Return the (x, y) coordinate for the center point of the cell that contains the specified text.  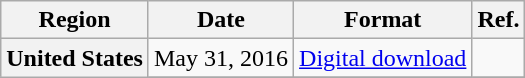
May 31, 2016 (220, 58)
Date (220, 20)
Digital download (383, 58)
Region (75, 20)
Ref. (498, 20)
United States (75, 58)
Format (383, 20)
